Extract the [x, y] coordinate from the center of the cell holding the provided text.  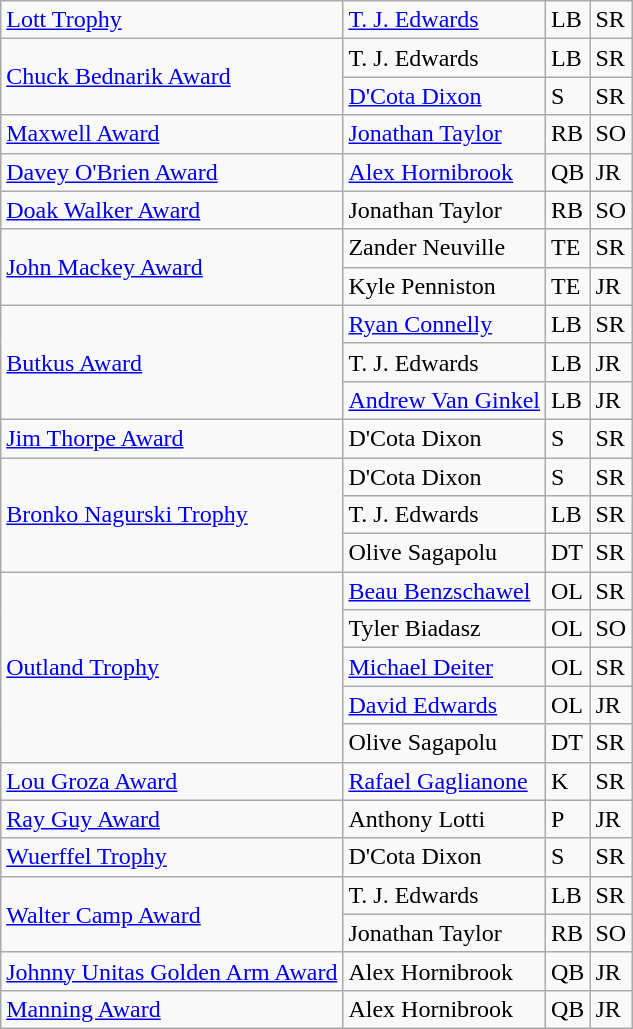
Ray Guy Award [172, 819]
Tyler Biadasz [444, 629]
Wuerffel Trophy [172, 857]
Maxwell Award [172, 134]
Ryan Connelly [444, 324]
Butkus Award [172, 362]
John Mackey Award [172, 267]
Kyle Penniston [444, 286]
Lou Groza Award [172, 781]
Manning Award [172, 1009]
Zander Neuville [444, 248]
Bronko Nagurski Trophy [172, 515]
Anthony Lotti [444, 819]
Andrew Van Ginkel [444, 400]
Chuck Bednarik Award [172, 77]
Rafael Gaglianone [444, 781]
Outland Trophy [172, 667]
Johnny Unitas Golden Arm Award [172, 971]
K [568, 781]
David Edwards [444, 705]
Beau Benzschawel [444, 591]
Lott Trophy [172, 20]
Walter Camp Award [172, 914]
P [568, 819]
Michael Deiter [444, 667]
Davey O'Brien Award [172, 172]
Jim Thorpe Award [172, 438]
Doak Walker Award [172, 210]
